Extract the [X, Y] coordinate from the center of the cell holding the provided text.  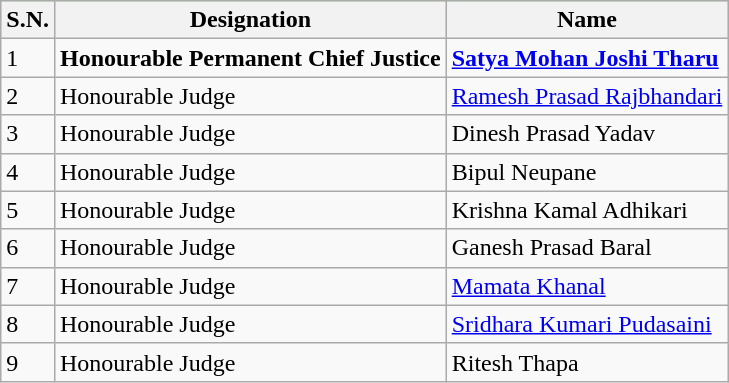
Ganesh Prasad Baral [587, 248]
7 [28, 286]
6 [28, 248]
5 [28, 210]
Designation [250, 20]
4 [28, 172]
2 [28, 96]
Ritesh Thapa [587, 362]
Dinesh Prasad Yadav [587, 134]
1 [28, 58]
9 [28, 362]
Sridhara Kumari Pudasaini [587, 324]
Mamata Khanal [587, 286]
8 [28, 324]
Ramesh Prasad Rajbhandari [587, 96]
Honourable Permanent Chief Justice [250, 58]
3 [28, 134]
Name [587, 20]
Krishna Kamal Adhikari [587, 210]
Bipul Neupane [587, 172]
S.N. [28, 20]
Satya Mohan Joshi Tharu [587, 58]
